Return the (x, y) coordinate for the center point of the cell that contains the specified text.  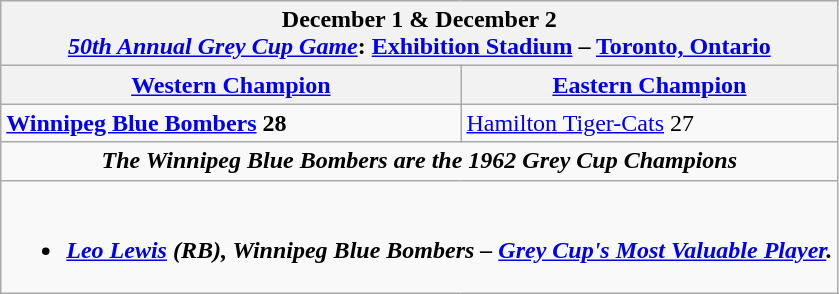
The Winnipeg Blue Bombers are the 1962 Grey Cup Champions (420, 161)
Western Champion (231, 85)
Hamilton Tiger-Cats 27 (650, 123)
December 1 & December 250th Annual Grey Cup Game: Exhibition Stadium – Toronto, Ontario (420, 34)
Leo Lewis (RB), Winnipeg Blue Bombers – Grey Cup's Most Valuable Player. (420, 236)
Winnipeg Blue Bombers 28 (231, 123)
Eastern Champion (650, 85)
